Output the (X, Y) coordinate of the center of the cell containing the given text.  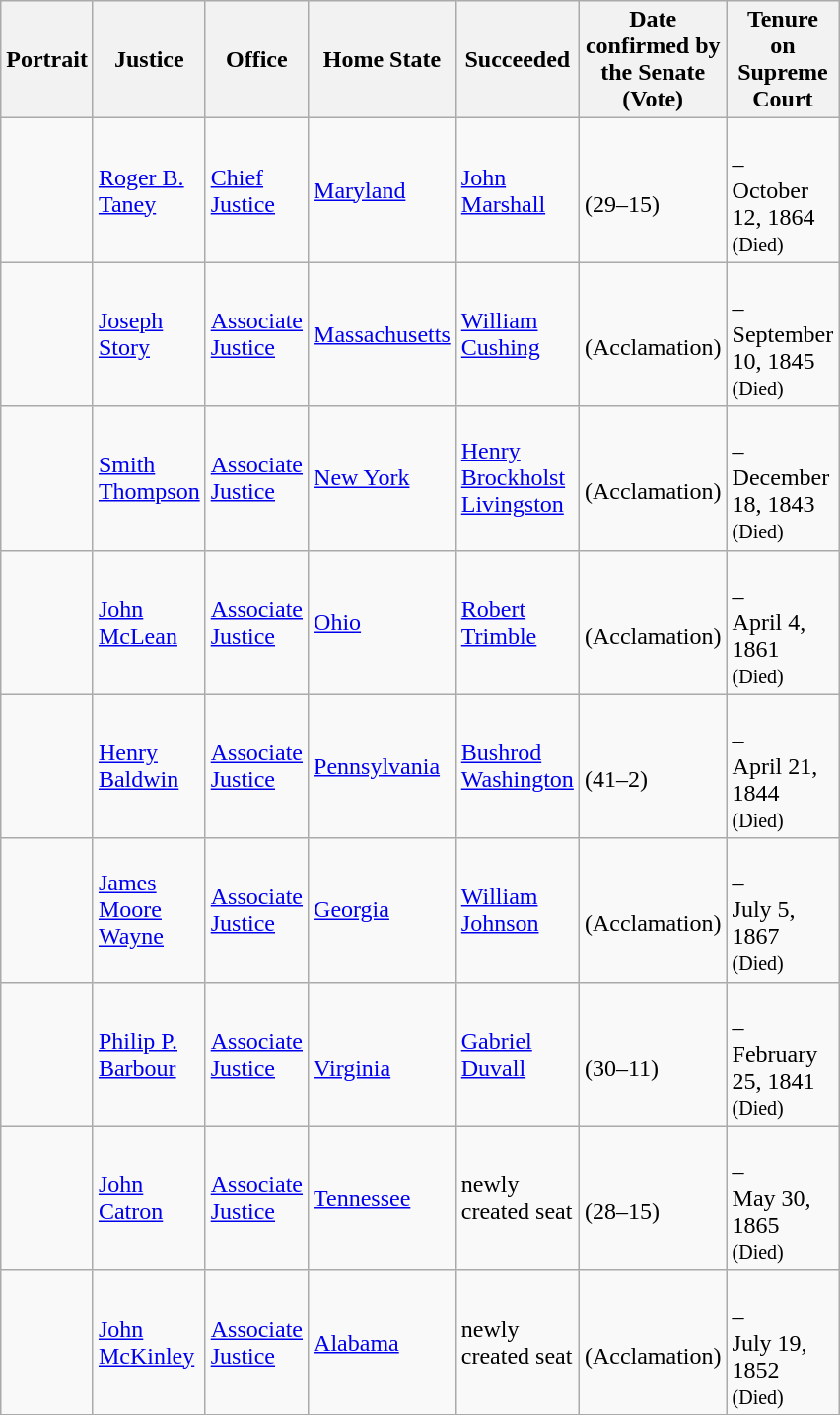
Ohio (383, 622)
(28–15) (653, 1198)
John McLean (149, 622)
Succeeded (517, 59)
Office (256, 59)
Justice (149, 59)
Robert Trimble (517, 622)
Tenure on Supreme Court (783, 59)
Pennsylvania (383, 766)
–September 10, 1845(Died) (783, 334)
Virginia (383, 1054)
–May 30, 1865(Died) (783, 1198)
Philip P. Barbour (149, 1054)
–December 18, 1843(Died) (783, 478)
Alabama (383, 1342)
John Marshall (517, 190)
–July 5, 1867(Died) (783, 910)
William Johnson (517, 910)
Portrait (47, 59)
James Moore Wayne (149, 910)
–April 21, 1844(Died) (783, 766)
William Cushing (517, 334)
John Catron (149, 1198)
New York (383, 478)
John McKinley (149, 1342)
(29–15) (653, 190)
Smith Thompson (149, 478)
(41–2) (653, 766)
Tennessee (383, 1198)
Chief Justice (256, 190)
Joseph Story (149, 334)
–April 4, 1861(Died) (783, 622)
Date confirmed by the Senate(Vote) (653, 59)
Roger B. Taney (149, 190)
–February 25, 1841(Died) (783, 1054)
Georgia (383, 910)
Gabriel Duvall (517, 1054)
Maryland (383, 190)
Home State (383, 59)
–July 19, 1852(Died) (783, 1342)
(30–11) (653, 1054)
–October 12, 1864(Died) (783, 190)
Massachusetts (383, 334)
Henry Brockholst Livingston (517, 478)
Henry Baldwin (149, 766)
Bushrod Washington (517, 766)
